Capture the cell that displays the provided text and extract its [X, Y] central coordinate. 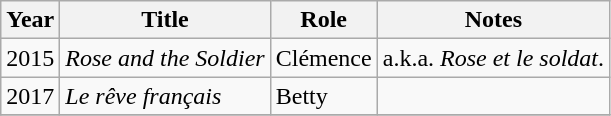
Le rêve français [165, 96]
2017 [30, 96]
Notes [493, 20]
Rose and the Soldier [165, 58]
Year [30, 20]
a.k.a. Rose et le soldat. [493, 58]
Role [324, 20]
Title [165, 20]
Clémence [324, 58]
2015 [30, 58]
Betty [324, 96]
